Determine the (x, y) coordinate at the center of the cell enclosing the given text.  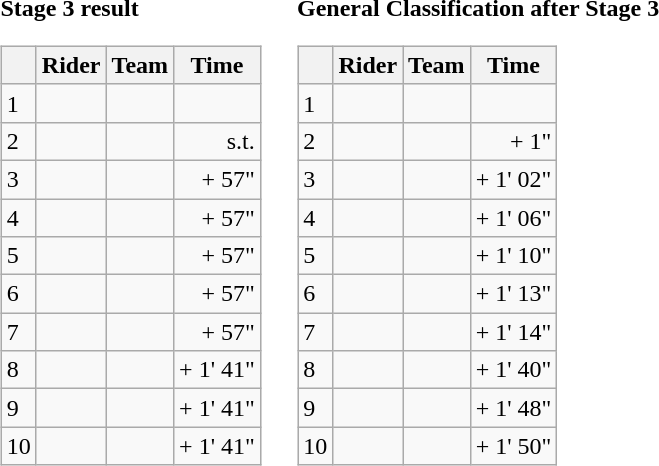
+ 1' 06" (514, 217)
+ 1' 48" (514, 408)
+ 1' 50" (514, 446)
+ 1' 14" (514, 332)
+ 1' 02" (514, 179)
+ 1' 10" (514, 256)
+ 1' 40" (514, 370)
+ 1" (514, 141)
s.t. (218, 141)
+ 1' 13" (514, 294)
